Return (x, y) of the center of cell containing provided text 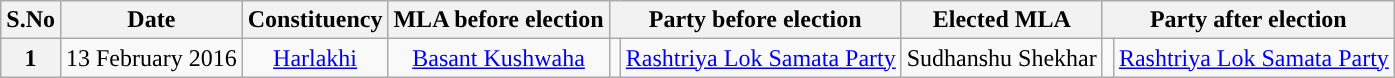
Constituency (315, 20)
Basant Kushwaha (498, 58)
1 (31, 58)
MLA before election (498, 20)
S.No (31, 20)
Party after election (1248, 20)
Sudhanshu Shekhar (1002, 58)
Party before election (755, 20)
Elected MLA (1002, 20)
13 February 2016 (151, 58)
Date (151, 20)
Harlakhi (315, 58)
